Find where the given text appears and provide that cell's center as [X, Y] coordinate. 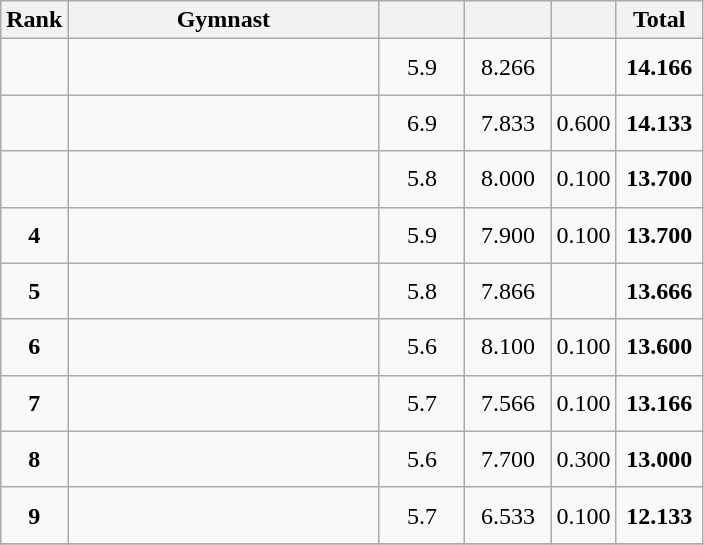
13.666 [659, 291]
8.000 [508, 179]
14.166 [659, 67]
14.133 [659, 123]
6.533 [508, 515]
9 [34, 515]
7 [34, 403]
6 [34, 347]
8.100 [508, 347]
7.833 [508, 123]
13.000 [659, 459]
7.566 [508, 403]
0.300 [584, 459]
8.266 [508, 67]
Rank [34, 20]
7.700 [508, 459]
0.600 [584, 123]
7.866 [508, 291]
Gymnast [224, 20]
Total [659, 20]
4 [34, 235]
13.166 [659, 403]
7.900 [508, 235]
5 [34, 291]
6.9 [422, 123]
13.600 [659, 347]
8 [34, 459]
12.133 [659, 515]
